From the cell containing the given text, extract its center point as (x, y) coordinate. 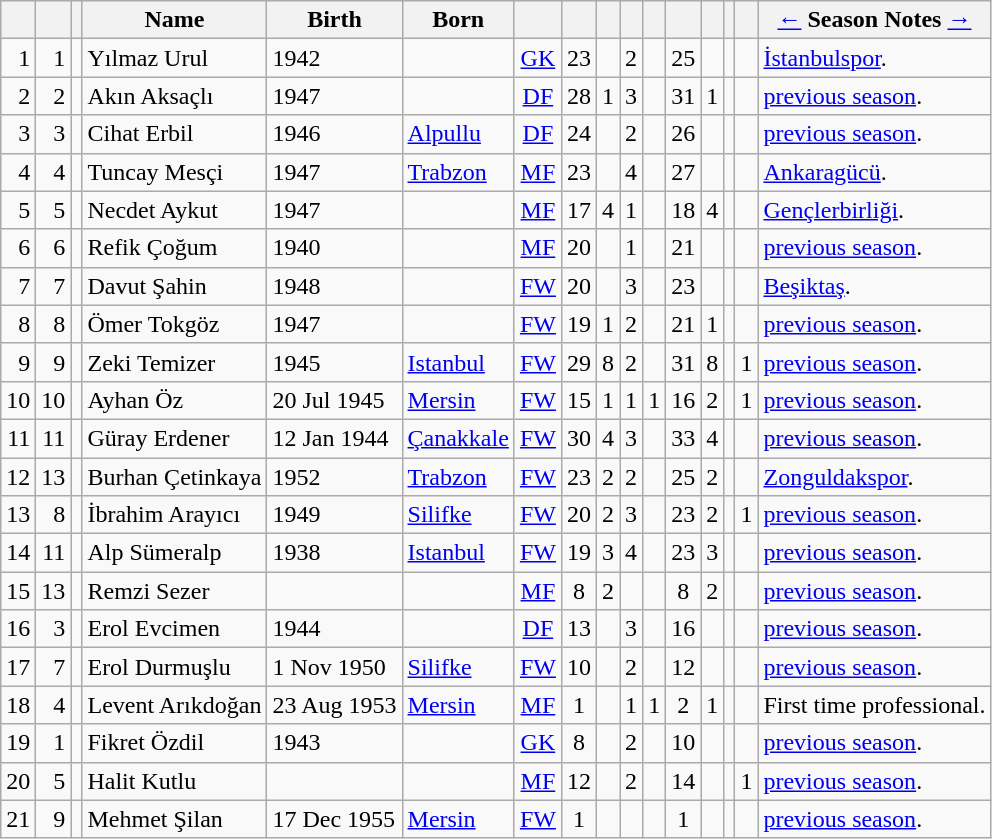
← Season Notes → (874, 20)
1943 (334, 743)
28 (578, 96)
Yılmaz Urul (174, 58)
Name (174, 20)
Erol Evcimen (174, 629)
Cihat Erbil (174, 134)
20 Jul 1945 (334, 400)
1940 (334, 248)
1952 (334, 477)
1 Nov 1950 (334, 667)
Refik Çoğum (174, 248)
Ankaragücü. (874, 172)
Ayhan Öz (174, 400)
23 Aug 1953 (334, 705)
26 (684, 134)
1942 (334, 58)
Çanakkale (458, 438)
Akın Aksaçlı (174, 96)
Birth (334, 20)
12 Jan 1944 (334, 438)
1949 (334, 515)
Ömer Tokgöz (174, 324)
Remzi Sezer (174, 591)
İbrahim Arayıcı (174, 515)
Erol Durmuşlu (174, 667)
İstanbulspor. (874, 58)
Mehmet Şilan (174, 819)
Necdet Aykut (174, 210)
17 Dec 1955 (334, 819)
Davut Şahin (174, 286)
Gençlerbirliği. (874, 210)
1946 (334, 134)
1948 (334, 286)
Levent Arıkdoğan (174, 705)
Fikret Özdil (174, 743)
24 (578, 134)
Zonguldakspor. (874, 477)
29 (578, 362)
Born (458, 20)
1944 (334, 629)
Burhan Çetinkaya (174, 477)
Tuncay Mesçi (174, 172)
27 (684, 172)
1938 (334, 553)
Güray Erdener (174, 438)
Zeki Temizer (174, 362)
1945 (334, 362)
Beşiktaş. (874, 286)
Alp Sümeralp (174, 553)
Alpullu (458, 134)
Halit Kutlu (174, 781)
33 (684, 438)
First time professional. (874, 705)
30 (578, 438)
